Determine the (X, Y) coordinate at the center of the cell enclosing the given text.  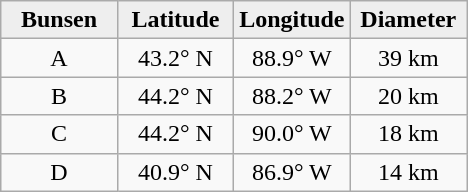
Bunsen (59, 20)
14 km (408, 172)
40.9° N (175, 172)
C (59, 134)
Diameter (408, 20)
88.9° W (292, 58)
88.2° W (292, 96)
A (59, 58)
20 km (408, 96)
90.0° W (292, 134)
Latitude (175, 20)
39 km (408, 58)
D (59, 172)
B (59, 96)
43.2° N (175, 58)
86.9° W (292, 172)
18 km (408, 134)
Longitude (292, 20)
